From the cell containing the given text, extract its center point as [x, y] coordinate. 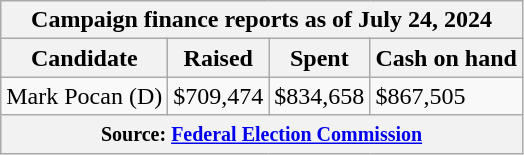
Source: Federal Election Commission [262, 134]
Cash on hand [446, 58]
$834,658 [320, 96]
Campaign finance reports as of July 24, 2024 [262, 20]
Candidate [84, 58]
Spent [320, 58]
Raised [218, 58]
$867,505 [446, 96]
$709,474 [218, 96]
Mark Pocan (D) [84, 96]
